Provide the [x, y] coordinate of the cell's center where the given text is located.  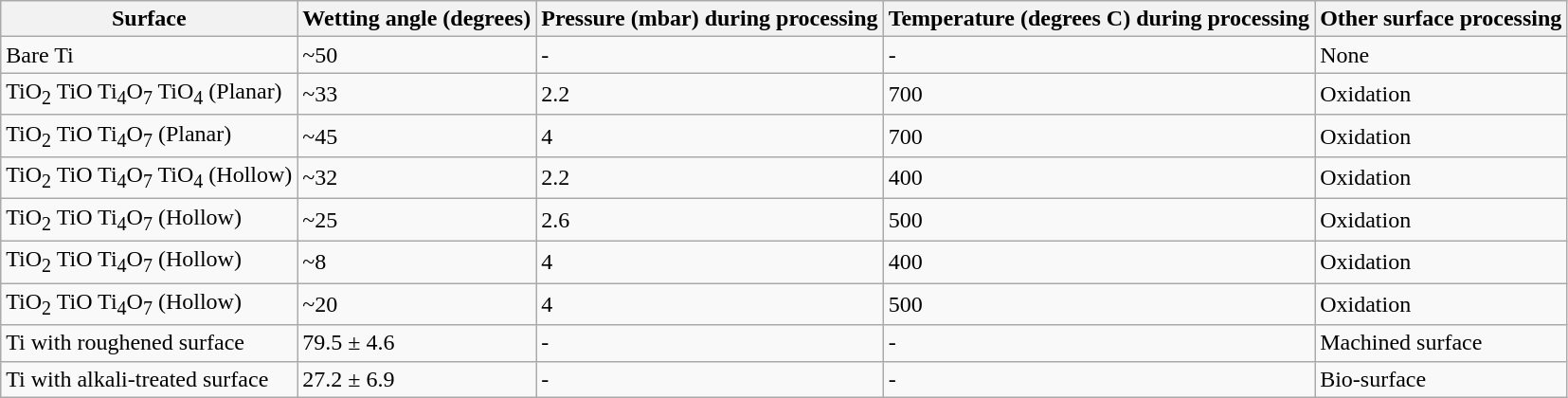
Temperature (degrees C) during processing [1099, 19]
~45 [417, 136]
TiO2 TiO Ti4O7 TiO4 (Hollow) [150, 178]
Wetting angle (degrees) [417, 19]
79.5 ± 4.6 [417, 343]
Surface [150, 19]
~8 [417, 262]
~25 [417, 220]
~50 [417, 55]
2.6 [710, 220]
Other surface processing [1441, 19]
~20 [417, 304]
Ti with alkali-treated surface [150, 379]
Bio-surface [1441, 379]
Pressure (mbar) during processing [710, 19]
~33 [417, 94]
TiO2 TiO Ti4O7 (Planar) [150, 136]
Ti with roughened surface [150, 343]
None [1441, 55]
Machined surface [1441, 343]
27.2 ± 6.9 [417, 379]
~32 [417, 178]
TiO2 TiO Ti4O7 TiO4 (Planar) [150, 94]
Bare Ti [150, 55]
